Search for the cell housing the specified text and yield its (X, Y) center coordinate. 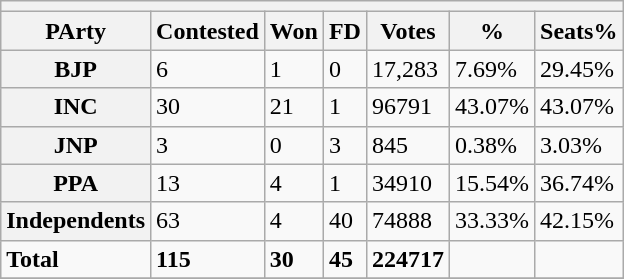
0.38% (492, 145)
3.03% (579, 145)
17,283 (408, 69)
63 (208, 221)
29.45% (579, 69)
JNP (76, 145)
45 (344, 259)
INC (76, 107)
Won (294, 31)
Total (76, 259)
74888 (408, 221)
Seats% (579, 31)
BJP (76, 69)
96791 (408, 107)
13 (208, 183)
PArty (76, 31)
224717 (408, 259)
PPA (76, 183)
42.15% (579, 221)
115 (208, 259)
FD (344, 31)
15.54% (492, 183)
Contested (208, 31)
36.74% (579, 183)
40 (344, 221)
6 (208, 69)
845 (408, 145)
Votes (408, 31)
21 (294, 107)
Independents (76, 221)
34910 (408, 183)
33.33% (492, 221)
7.69% (492, 69)
% (492, 31)
